Identify which cell holds the provided text, then report its (x, y) central coordinate. 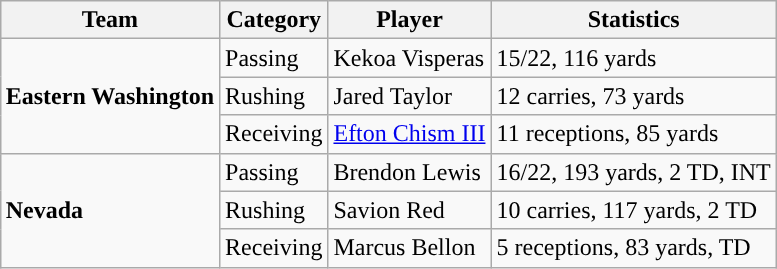
15/22, 116 yards (634, 58)
Kekoa Visperas (410, 58)
Eastern Washington (110, 96)
Marcus Bellon (410, 248)
12 carries, 73 yards (634, 96)
Team (110, 20)
Category (274, 20)
5 receptions, 83 yards, TD (634, 248)
Efton Chism III (410, 134)
Nevada (110, 210)
Jared Taylor (410, 96)
Player (410, 20)
11 receptions, 85 yards (634, 134)
Statistics (634, 20)
Brendon Lewis (410, 172)
Savion Red (410, 210)
10 carries, 117 yards, 2 TD (634, 210)
16/22, 193 yards, 2 TD, INT (634, 172)
